Locate the cell with the specified text and output its (X, Y) center coordinate. 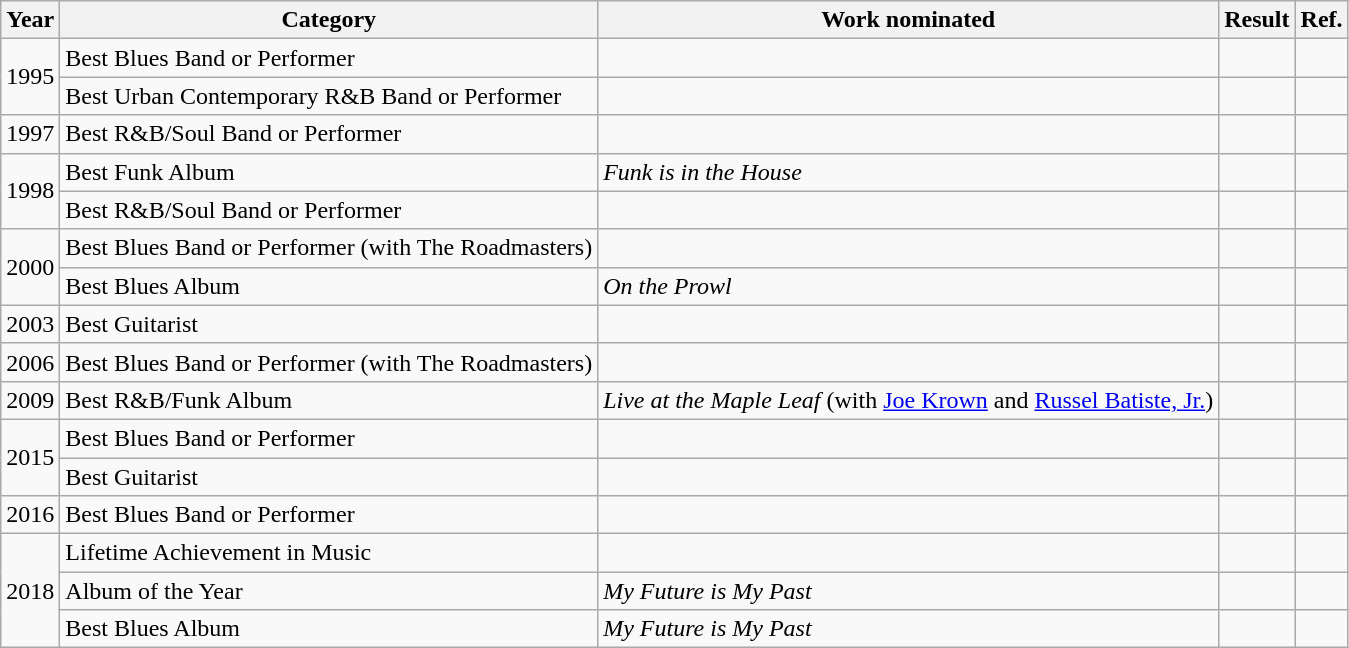
Result (1257, 20)
1997 (30, 134)
2000 (30, 267)
2009 (30, 400)
Lifetime Achievement in Music (329, 553)
Ref. (1322, 20)
Funk is in the House (908, 172)
Live at the Maple Leaf (with Joe Krown and Russel Batiste, Jr.) (908, 400)
1995 (30, 77)
Category (329, 20)
1998 (30, 191)
Work nominated (908, 20)
On the Prowl (908, 286)
Best Urban Contemporary R&B Band or Performer (329, 96)
Year (30, 20)
2015 (30, 457)
2006 (30, 362)
2018 (30, 591)
Best Funk Album (329, 172)
2016 (30, 515)
Album of the Year (329, 591)
Best R&B/Funk Album (329, 400)
2003 (30, 324)
